Determine the [X, Y] coordinate at the center of the cell enclosing the given text.  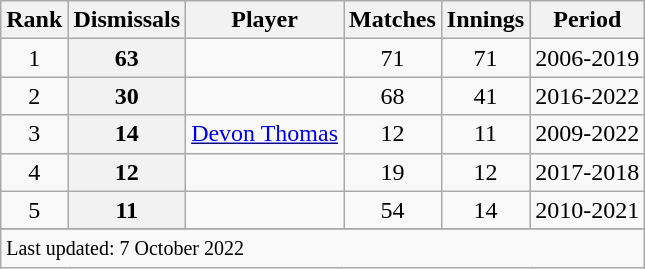
Last updated: 7 October 2022 [323, 248]
4 [34, 172]
68 [393, 96]
2006-2019 [588, 58]
54 [393, 210]
2016-2022 [588, 96]
Devon Thomas [265, 134]
Period [588, 20]
3 [34, 134]
2 [34, 96]
5 [34, 210]
Matches [393, 20]
Innings [485, 20]
Player [265, 20]
2010-2021 [588, 210]
1 [34, 58]
63 [127, 58]
30 [127, 96]
Dismissals [127, 20]
41 [485, 96]
Rank [34, 20]
2009-2022 [588, 134]
2017-2018 [588, 172]
19 [393, 172]
